Provide the [x, y] coordinate of the cell's center where the given text is located.  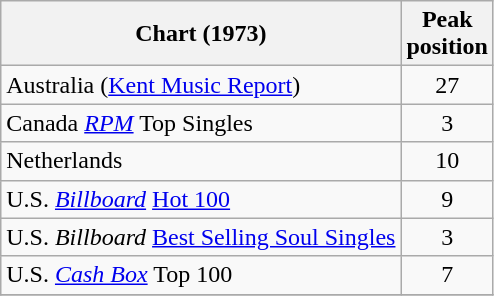
U.S. Billboard Best Selling Soul Singles [201, 237]
9 [447, 199]
U.S. Cash Box Top 100 [201, 275]
Australia (Kent Music Report) [201, 85]
27 [447, 85]
Canada RPM Top Singles [201, 123]
Chart (1973) [201, 34]
Netherlands [201, 161]
Peakposition [447, 34]
U.S. Billboard Hot 100 [201, 199]
10 [447, 161]
7 [447, 275]
